Extract the (X, Y) coordinate from the center of the cell holding the provided text.  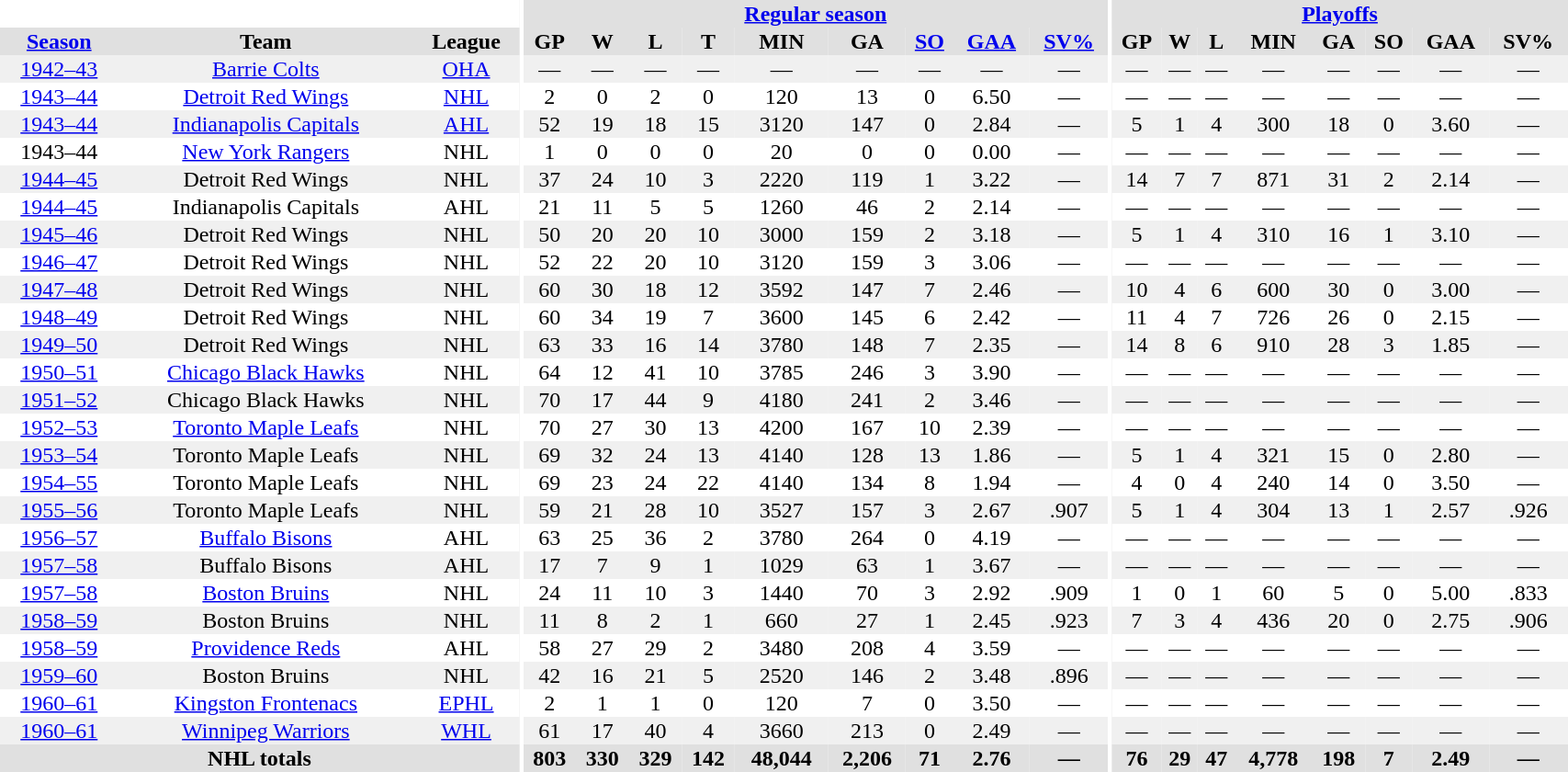
34 (603, 317)
EPHL (467, 703)
1953–54 (59, 455)
1945–46 (59, 234)
1440 (782, 593)
32 (603, 455)
2.76 (992, 758)
264 (867, 538)
33 (603, 345)
New York Rangers (266, 152)
3.90 (992, 372)
241 (867, 400)
4.19 (992, 538)
726 (1273, 317)
1260 (782, 207)
2,206 (867, 758)
300 (1273, 124)
.907 (1069, 510)
3.60 (1451, 124)
910 (1273, 345)
1948–49 (59, 317)
2.15 (1451, 317)
3785 (782, 372)
50 (549, 234)
0.00 (992, 152)
321 (1273, 455)
1029 (782, 565)
310 (1273, 234)
3.18 (992, 234)
240 (1273, 482)
2.42 (992, 317)
1947–48 (59, 289)
213 (867, 731)
1954–55 (59, 482)
2.84 (992, 124)
3.06 (992, 262)
3.59 (992, 648)
119 (867, 179)
3.46 (992, 400)
26 (1338, 317)
71 (930, 758)
Providence Reds (266, 648)
Playoffs (1340, 14)
5.00 (1451, 593)
330 (603, 758)
46 (867, 207)
6.50 (992, 96)
2.45 (992, 620)
3527 (782, 510)
NHL totals (259, 758)
871 (1273, 179)
League (467, 41)
.909 (1069, 593)
41 (656, 372)
40 (656, 731)
Team (266, 41)
2220 (782, 179)
59 (549, 510)
1956–57 (59, 538)
208 (867, 648)
3.10 (1451, 234)
1959–60 (59, 675)
157 (867, 510)
3.22 (992, 179)
.926 (1529, 510)
2.39 (992, 427)
198 (1338, 758)
2.57 (1451, 510)
436 (1273, 620)
OHA (467, 69)
1942–43 (59, 69)
.833 (1529, 593)
600 (1273, 289)
Winnipeg Warriors (266, 731)
167 (867, 427)
803 (549, 758)
3.00 (1451, 289)
3.67 (992, 565)
329 (656, 758)
58 (549, 648)
47 (1216, 758)
246 (867, 372)
660 (782, 620)
1952–53 (59, 427)
42 (549, 675)
64 (549, 372)
61 (549, 731)
2.35 (992, 345)
2.67 (992, 510)
3660 (782, 731)
.896 (1069, 675)
.906 (1529, 620)
148 (867, 345)
1950–51 (59, 372)
23 (603, 482)
36 (656, 538)
Barrie Colts (266, 69)
44 (656, 400)
145 (867, 317)
31 (1338, 179)
Regular season (816, 14)
1.85 (1451, 345)
1.86 (992, 455)
48,044 (782, 758)
1955–56 (59, 510)
Season (59, 41)
3592 (782, 289)
1951–52 (59, 400)
4200 (782, 427)
T (708, 41)
.923 (1069, 620)
2.80 (1451, 455)
WHL (467, 731)
1946–47 (59, 262)
2520 (782, 675)
3000 (782, 234)
2.75 (1451, 620)
134 (867, 482)
1949–50 (59, 345)
25 (603, 538)
146 (867, 675)
4,778 (1273, 758)
2.46 (992, 289)
3.48 (992, 675)
304 (1273, 510)
3600 (782, 317)
142 (708, 758)
3480 (782, 648)
37 (549, 179)
1.94 (992, 482)
4180 (782, 400)
128 (867, 455)
76 (1137, 758)
Kingston Frontenacs (266, 703)
2.92 (992, 593)
